For the text-containing cell, return its midpoint in (x, y) coordinate format. 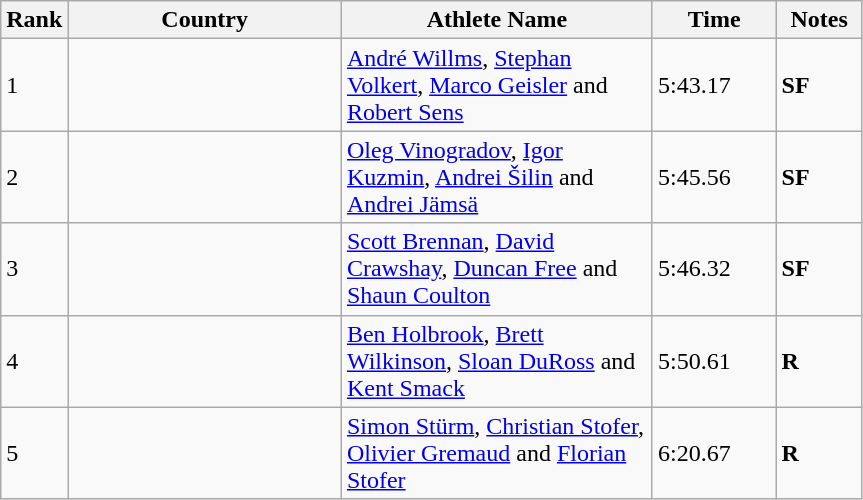
1 (34, 85)
Ben Holbrook, Brett Wilkinson, Sloan DuRoss and Kent Smack (496, 361)
Oleg Vinogradov, Igor Kuzmin, Andrei Šilin and Andrei Jämsä (496, 177)
Rank (34, 20)
Athlete Name (496, 20)
4 (34, 361)
Time (714, 20)
Notes (819, 20)
2 (34, 177)
André Willms, Stephan Volkert, Marco Geisler and Robert Sens (496, 85)
Simon Stürm, Christian Stofer, Olivier Gremaud and Florian Stofer (496, 453)
5:43.17 (714, 85)
5:45.56 (714, 177)
5:46.32 (714, 269)
5:50.61 (714, 361)
Scott Brennan, David Crawshay, Duncan Free and Shaun Coulton (496, 269)
5 (34, 453)
Country (205, 20)
3 (34, 269)
6:20.67 (714, 453)
